Return the [X, Y] coordinate for the center point of the cell that contains the specified text.  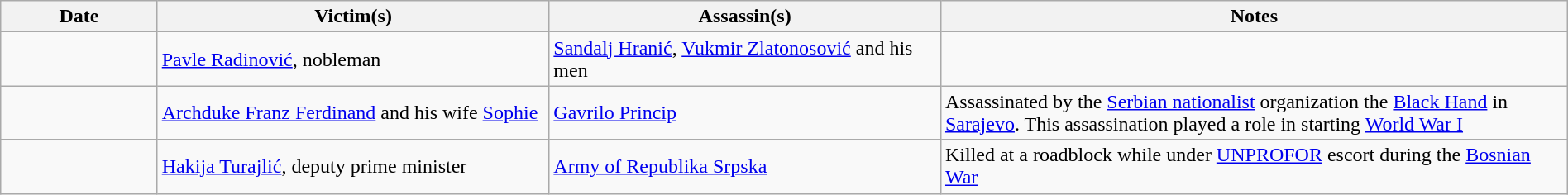
Date [79, 17]
Pavle Radinović, nobleman [353, 59]
Sandalj Hranić, Vukmir Zlatonosović and his men [745, 59]
Notes [1254, 17]
Gavrilo Princip [745, 112]
Assassin(s) [745, 17]
Archduke Franz Ferdinand and his wife Sophie [353, 112]
Assassinated by the Serbian nationalist organization the Black Hand in Sarajevo. This assassination played a role in starting World War I [1254, 112]
Victim(s) [353, 17]
Killed at a roadblock while under UNPROFOR escort during the Bosnian War [1254, 167]
Army of Republika Srpska [745, 167]
Hakija Turajlić, deputy prime minister [353, 167]
